For the text-containing cell, return its midpoint in [x, y] coordinate format. 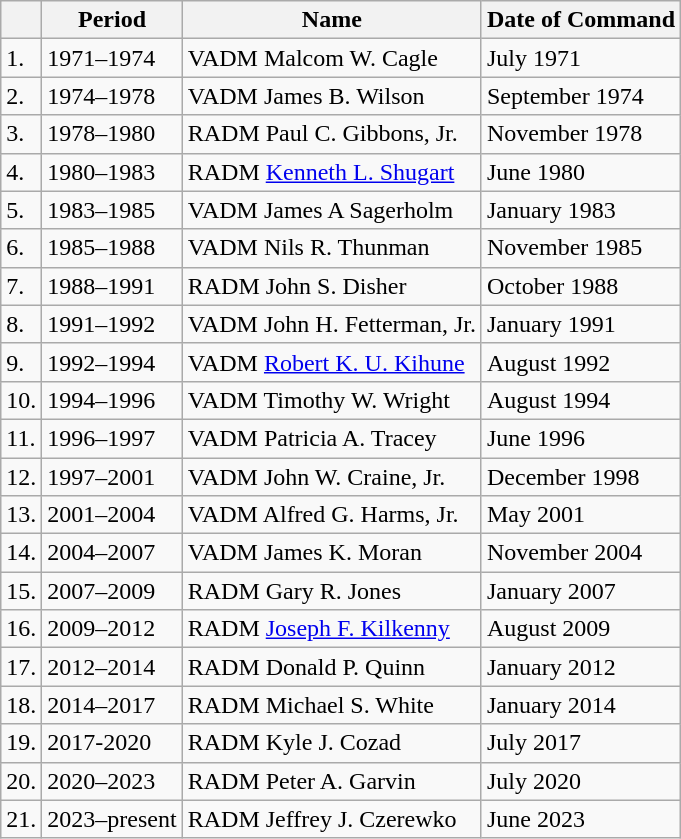
January 2012 [580, 667]
RADM Jeffrey J. Czerewko [332, 819]
January 1991 [580, 324]
RADM Peter A. Garvin [332, 781]
June 1980 [580, 172]
VADM James A Sagerholm [332, 210]
1988–1991 [112, 286]
November 2004 [580, 553]
November 1978 [580, 134]
19. [22, 743]
VADM Nils R. Thunman [332, 248]
VADM Alfred G. Harms, Jr. [332, 515]
1994–1996 [112, 400]
2007–2009 [112, 591]
8. [22, 324]
13. [22, 515]
1996–1997 [112, 438]
January 1983 [580, 210]
1997–2001 [112, 477]
Name [332, 20]
21. [22, 819]
2. [22, 96]
June 1996 [580, 438]
August 1992 [580, 362]
7. [22, 286]
15. [22, 591]
December 1998 [580, 477]
VADM Robert K. U. Kihune [332, 362]
VADM Patricia A. Tracey [332, 438]
2017-2020 [112, 743]
VADM Malcom W. Cagle [332, 58]
VADM John H. Fetterman, Jr. [332, 324]
RADM Michael S. White [332, 705]
2004–2007 [112, 553]
1980–1983 [112, 172]
October 1988 [580, 286]
RADM Kyle J. Cozad [332, 743]
July 2017 [580, 743]
10. [22, 400]
11. [22, 438]
August 1994 [580, 400]
2020–2023 [112, 781]
VADM Timothy W. Wright [332, 400]
3. [22, 134]
June 2023 [580, 819]
RADM Joseph F. Kilkenny [332, 629]
1978–1980 [112, 134]
August 2009 [580, 629]
VADM James K. Moran [332, 553]
VADM John W. Craine, Jr. [332, 477]
6. [22, 248]
1971–1974 [112, 58]
1974–1978 [112, 96]
4. [22, 172]
July 1971 [580, 58]
14. [22, 553]
2012–2014 [112, 667]
2023–present [112, 819]
5. [22, 210]
1985–1988 [112, 248]
Date of Command [580, 20]
November 1985 [580, 248]
1983–1985 [112, 210]
20. [22, 781]
RADM Donald P. Quinn [332, 667]
17. [22, 667]
1. [22, 58]
18. [22, 705]
Period [112, 20]
12. [22, 477]
1992–1994 [112, 362]
July 2020 [580, 781]
16. [22, 629]
VADM James B. Wilson [332, 96]
January 2014 [580, 705]
RADM John S. Disher [332, 286]
9. [22, 362]
RADM Gary R. Jones [332, 591]
1991–1992 [112, 324]
RADM Kenneth L. Shugart [332, 172]
September 1974 [580, 96]
2009–2012 [112, 629]
May 2001 [580, 515]
RADM Paul C. Gibbons, Jr. [332, 134]
January 2007 [580, 591]
2014–2017 [112, 705]
2001–2004 [112, 515]
